Pinpoint the cell where the given text exists, returning its (x, y) midpoint coordinate. 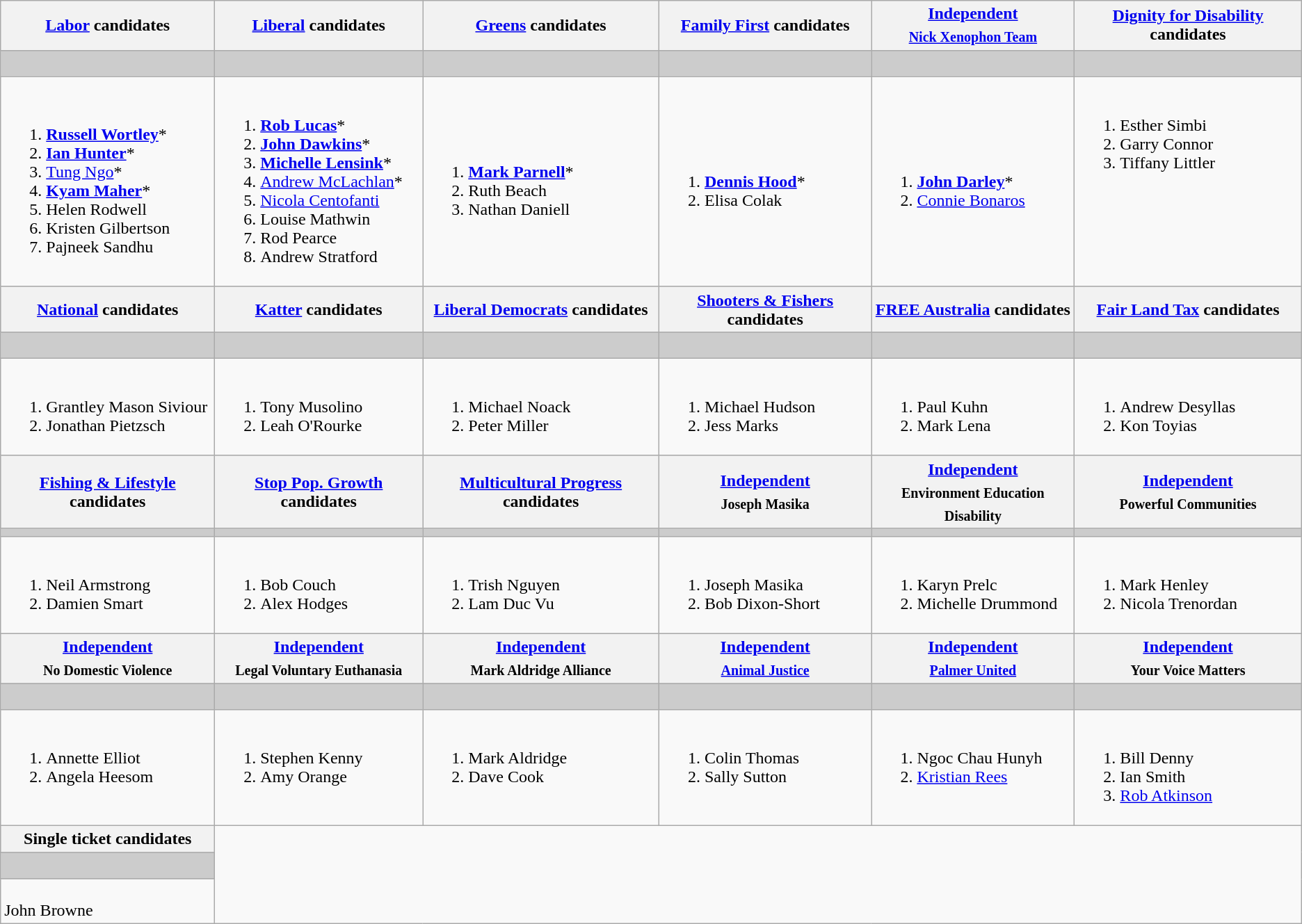
Colin ThomasSally Sutton (765, 768)
Shooters & Fishers candidates (765, 309)
Annette ElliotAngela Heesom (108, 768)
IndependentLegal Voluntary Euthanasia (319, 658)
Michael NoackPeter Miller (541, 407)
Mark Parnell*Ruth BeachNathan Daniell (541, 181)
Ngoc Chau HunyhKristian Rees (973, 768)
Family First candidates (765, 25)
Rob Lucas*John Dawkins*Michelle Lensink*Andrew McLachlan*Nicola CentofantiLouise MathwinRod PearceAndrew Stratford (319, 181)
Stop Pop. Growth candidates (319, 492)
IndependentPowerful Communities (1188, 492)
Single ticket candidates (108, 839)
Fishing & Lifestyle candidates (108, 492)
Paul KuhnMark Lena (973, 407)
IndependentPalmer United (973, 658)
Neil ArmstrongDamien Smart (108, 585)
Andrew DesyllasKon Toyias (1188, 407)
Mark HenleyNicola Trenordan (1188, 585)
Bob CouchAlex Hodges (319, 585)
Bill DennyIan SmithRob Atkinson (1188, 768)
Fair Land Tax candidates (1188, 309)
Grantley Mason SiviourJonathan Pietzsch (108, 407)
Labor candidates (108, 25)
IndependentNo Domestic Violence (108, 658)
Joseph MasikaBob Dixon-Short (765, 585)
John Browne (108, 901)
IndependentEnvironment Education Disability (973, 492)
John Darley*Connie Bonaros (973, 181)
Tony MusolinoLeah O'Rourke (319, 407)
Multicultural Progress candidates (541, 492)
Dignity for Disability candidates (1188, 25)
Stephen KennyAmy Orange (319, 768)
National candidates (108, 309)
IndependentYour Voice Matters (1188, 658)
Katter candidates (319, 309)
Liberal Democrats candidates (541, 309)
IndependentJoseph Masika (765, 492)
FREE Australia candidates (973, 309)
Liberal candidates (319, 25)
Karyn PrelcMichelle Drummond (973, 585)
IndependentAnimal Justice (765, 658)
Michael HudsonJess Marks (765, 407)
Esther SimbiGarry ConnorTiffany Littler (1188, 181)
IndependentMark Aldridge Alliance (541, 658)
Russell Wortley*Ian Hunter*Tung Ngo*Kyam Maher*Helen RodwellKristen GilbertsonPajneek Sandhu (108, 181)
IndependentNick Xenophon Team (973, 25)
Dennis Hood*Elisa Colak (765, 181)
Greens candidates (541, 25)
Trish NguyenLam Duc Vu (541, 585)
Mark AldridgeDave Cook (541, 768)
